Output the [X, Y] coordinate of the center of the cell containing the given text.  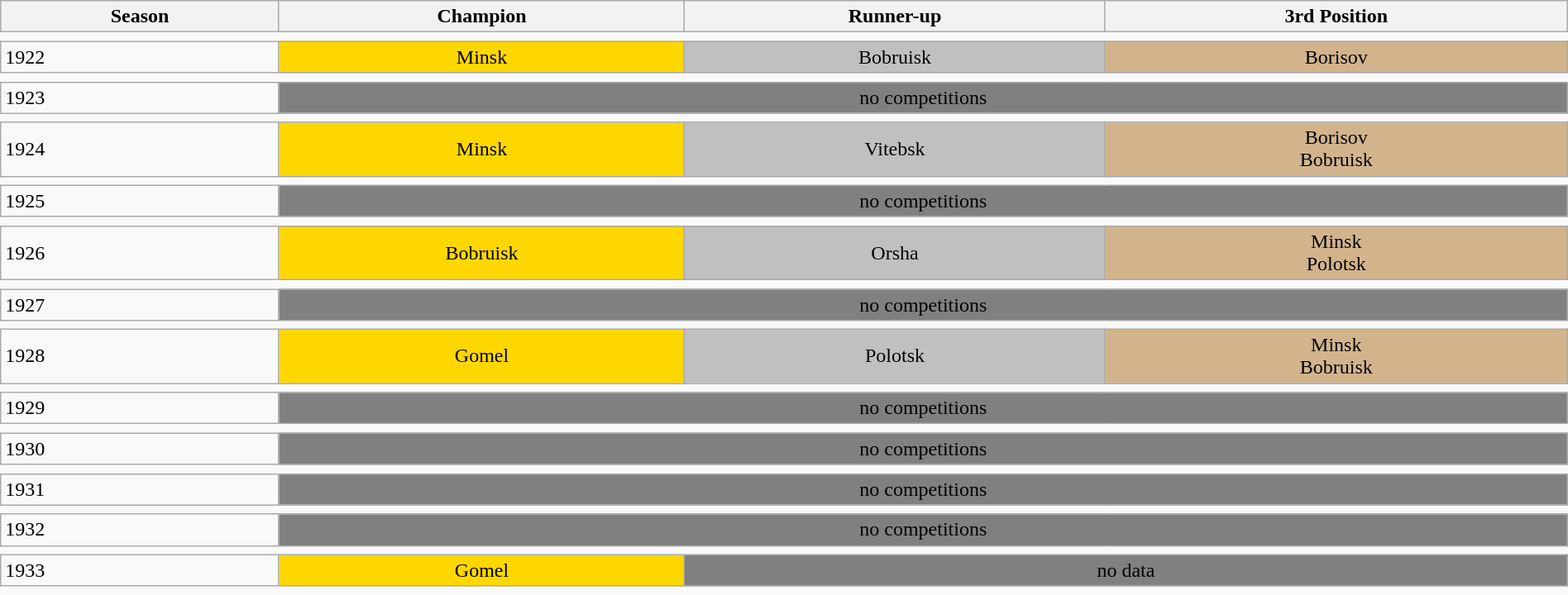
1925 [141, 201]
1923 [141, 98]
Runner-up [895, 17]
Champion [481, 17]
1926 [141, 253]
no data [1126, 570]
1922 [141, 57]
3rd Position [1336, 17]
Polotsk [895, 357]
Orsha [895, 253]
1927 [141, 305]
Season [141, 17]
1928 [141, 357]
MinskPolotsk [1336, 253]
Vitebsk [895, 149]
1924 [141, 149]
1929 [141, 408]
1930 [141, 449]
BorisovBobruisk [1336, 149]
MinskBobruisk [1336, 357]
1932 [141, 530]
1931 [141, 489]
1933 [141, 570]
Borisov [1336, 57]
